Extract the [x, y] coordinate from the center of the cell holding the provided text.  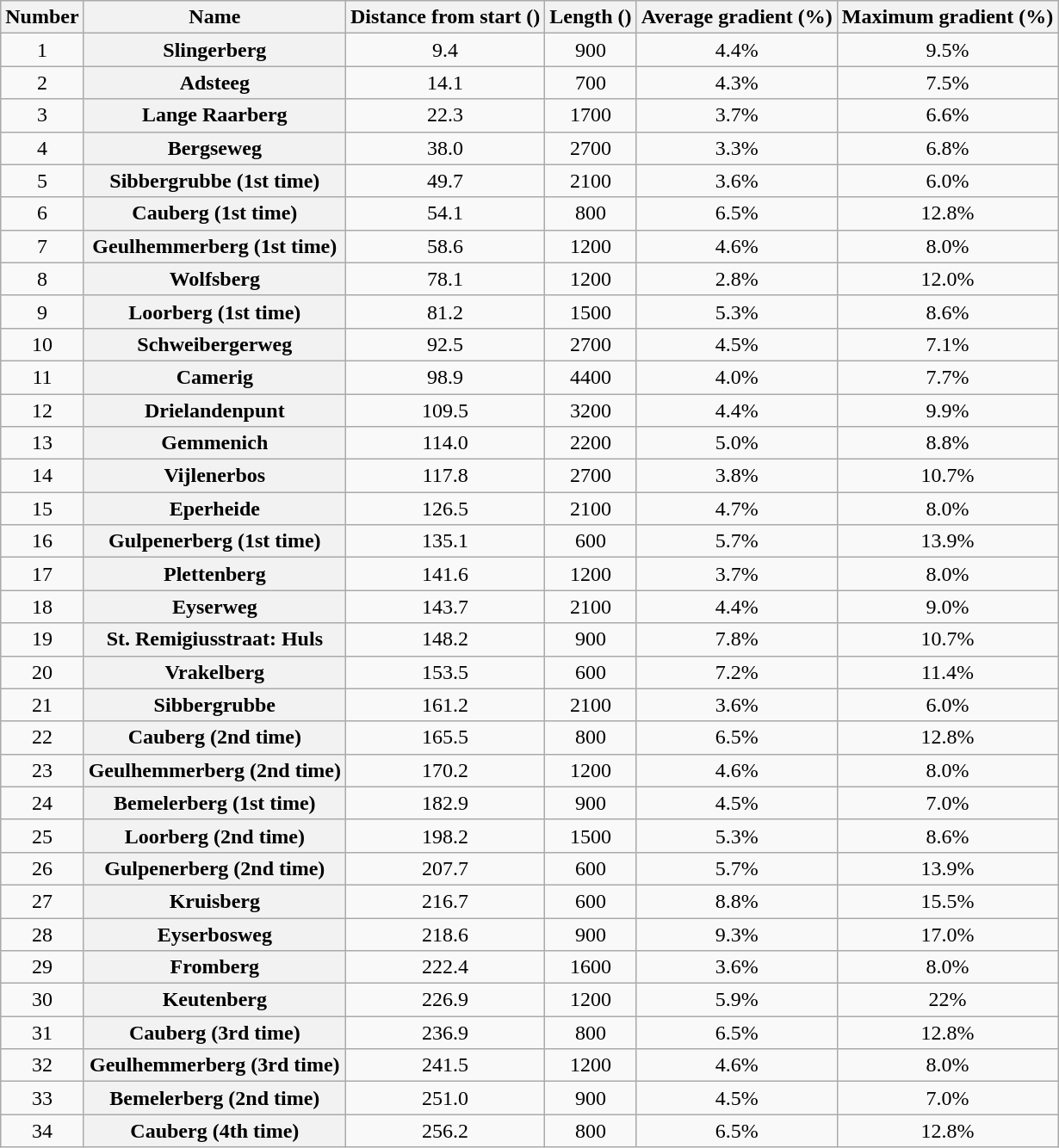
31 [42, 1033]
Fromberg [214, 967]
1700 [591, 115]
81.2 [444, 312]
114.0 [444, 443]
24 [42, 803]
9.5% [947, 50]
St. Remigiusstraat: Huls [214, 639]
15 [42, 509]
251.0 [444, 1098]
Bergseweg [214, 148]
21 [42, 705]
161.2 [444, 705]
Bemelerberg (1st time) [214, 803]
Cauberg (1st time) [214, 213]
23 [42, 770]
38.0 [444, 148]
226.9 [444, 1000]
Geulhemmerberg (1st time) [214, 246]
58.6 [444, 246]
Sibbergrubbe [214, 705]
Loorberg (2nd time) [214, 836]
3 [42, 115]
18 [42, 607]
22 [42, 738]
Geulhemmerberg (2nd time) [214, 770]
Gemmenich [214, 443]
Keutenberg [214, 1000]
148.2 [444, 639]
Lange Raarberg [214, 115]
Average gradient (%) [737, 17]
Gulpenerberg (2nd time) [214, 868]
117.8 [444, 476]
135.1 [444, 541]
10 [42, 344]
Number [42, 17]
222.4 [444, 967]
Vijlenerbos [214, 476]
17.0% [947, 934]
33 [42, 1098]
Sibbergrubbe (1st time) [214, 181]
236.9 [444, 1033]
16 [42, 541]
30 [42, 1000]
Distance from start () [444, 17]
170.2 [444, 770]
19 [42, 639]
13 [42, 443]
Wolfsberg [214, 279]
4.3% [737, 83]
78.1 [444, 279]
92.5 [444, 344]
2.8% [737, 279]
8 [42, 279]
Maximum gradient (%) [947, 17]
Drielandenpunt [214, 410]
12.0% [947, 279]
216.7 [444, 901]
26 [42, 868]
15.5% [947, 901]
Slingerberg [214, 50]
Eperheide [214, 509]
49.7 [444, 181]
7 [42, 246]
Name [214, 17]
9.0% [947, 607]
Plettenberg [214, 574]
6.6% [947, 115]
207.7 [444, 868]
241.5 [444, 1065]
218.6 [444, 934]
34 [42, 1131]
32 [42, 1065]
9.9% [947, 410]
11 [42, 377]
Loorberg (1st time) [214, 312]
27 [42, 901]
5 [42, 181]
Eyserbosweg [214, 934]
2 [42, 83]
198.2 [444, 836]
29 [42, 967]
11.4% [947, 672]
109.5 [444, 410]
4400 [591, 377]
1 [42, 50]
Eyserweg [214, 607]
6 [42, 213]
1600 [591, 967]
126.5 [444, 509]
22.3 [444, 115]
6.8% [947, 148]
4.0% [737, 377]
Cauberg (2nd time) [214, 738]
Adsteeg [214, 83]
Bemelerberg (2nd time) [214, 1098]
Schweibergerweg [214, 344]
17 [42, 574]
5.0% [737, 443]
7.7% [947, 377]
7.8% [737, 639]
3.3% [737, 148]
98.9 [444, 377]
54.1 [444, 213]
153.5 [444, 672]
165.5 [444, 738]
7.2% [737, 672]
3.8% [737, 476]
4.7% [737, 509]
Camerig [214, 377]
12 [42, 410]
28 [42, 934]
143.7 [444, 607]
7.5% [947, 83]
256.2 [444, 1131]
Gulpenerberg (1st time) [214, 541]
9 [42, 312]
5.9% [737, 1000]
9.3% [737, 934]
Vrakelberg [214, 672]
Length () [591, 17]
141.6 [444, 574]
700 [591, 83]
3200 [591, 410]
14.1 [444, 83]
4 [42, 148]
20 [42, 672]
Geulhemmerberg (3rd time) [214, 1065]
9.4 [444, 50]
182.9 [444, 803]
7.1% [947, 344]
25 [42, 836]
2200 [591, 443]
22% [947, 1000]
Kruisberg [214, 901]
Cauberg (4th time) [214, 1131]
14 [42, 476]
Cauberg (3rd time) [214, 1033]
